Locate the cell with the specified text and output its [X, Y] center coordinate. 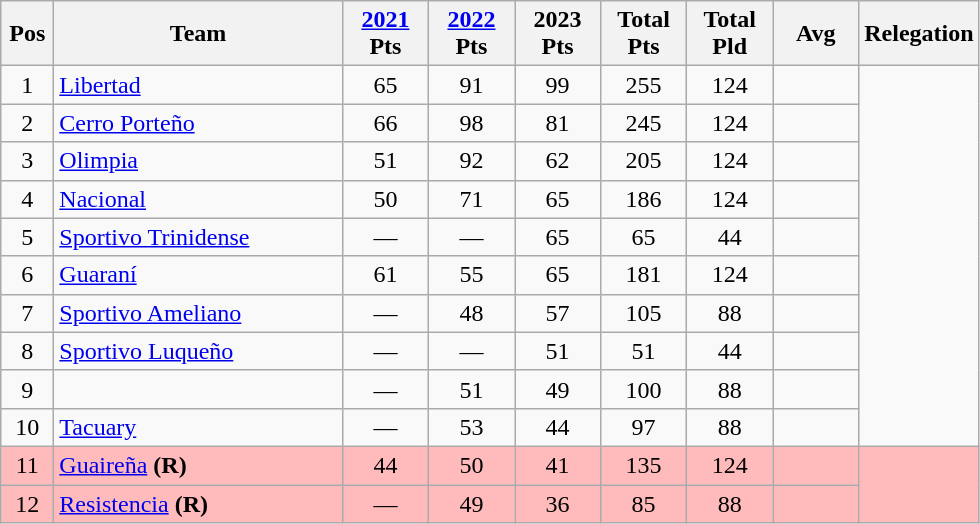
97 [644, 427]
Cerro Porteño [198, 123]
Pos [28, 34]
2023Pts [557, 34]
57 [557, 313]
11 [28, 465]
41 [557, 465]
Tacuary [198, 427]
Sportivo Trinidense [198, 237]
245 [644, 123]
98 [471, 123]
12 [28, 503]
91 [471, 85]
99 [557, 85]
7 [28, 313]
Relegation [919, 34]
Resistencia (R) [198, 503]
53 [471, 427]
61 [385, 275]
3 [28, 161]
Sportivo Luqueño [198, 351]
Libertad [198, 85]
48 [471, 313]
255 [644, 85]
10 [28, 427]
Olimpia [198, 161]
186 [644, 199]
Guaraní [198, 275]
2022Pts [471, 34]
181 [644, 275]
Avg [816, 34]
205 [644, 161]
2 [28, 123]
Nacional [198, 199]
5 [28, 237]
2021Pts [385, 34]
100 [644, 389]
55 [471, 275]
62 [557, 161]
1 [28, 85]
135 [644, 465]
66 [385, 123]
TotalPts [644, 34]
8 [28, 351]
TotalPld [730, 34]
71 [471, 199]
85 [644, 503]
9 [28, 389]
92 [471, 161]
Sportivo Ameliano [198, 313]
Guaireña (R) [198, 465]
36 [557, 503]
6 [28, 275]
4 [28, 199]
Team [198, 34]
105 [644, 313]
81 [557, 123]
